Locate the cell with the specified text and output its (X, Y) center coordinate. 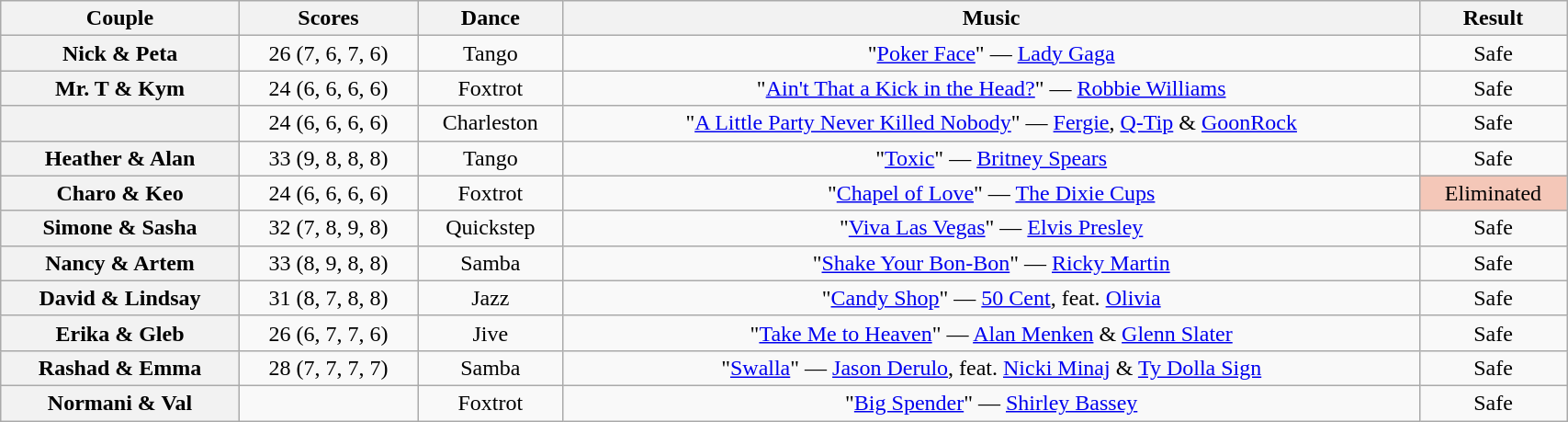
33 (9, 8, 8, 8) (328, 158)
26 (6, 7, 7, 6) (328, 333)
28 (7, 7, 7, 7) (328, 368)
"Take Me to Heaven" — Alan Menken & Glenn Slater (991, 333)
"Ain't That a Kick in the Head?" — Robbie Williams (991, 88)
Quickstep (491, 228)
Eliminated (1493, 193)
"A Little Party Never Killed Nobody" — Fergie, Q-Tip & GoonRock (991, 123)
Heather & Alan (120, 158)
"Candy Shop" — 50 Cent, feat. Olivia (991, 298)
"Swalla" — Jason Derulo, feat. Nicki Minaj & Ty Dolla Sign (991, 368)
"Big Spender" — Shirley Bassey (991, 403)
26 (7, 6, 7, 6) (328, 53)
David & Lindsay (120, 298)
"Shake Your Bon-Bon" — Ricky Martin (991, 263)
"Viva Las Vegas" — Elvis Presley (991, 228)
Rashad & Emma (120, 368)
Dance (491, 18)
Simone & Sasha (120, 228)
"Poker Face" — Lady Gaga (991, 53)
Jazz (491, 298)
Mr. T & Kym (120, 88)
Jive (491, 333)
Music (991, 18)
Scores (328, 18)
Normani & Val (120, 403)
Charleston (491, 123)
Nancy & Artem (120, 263)
"Toxic" — Britney Spears (991, 158)
32 (7, 8, 9, 8) (328, 228)
Result (1493, 18)
31 (8, 7, 8, 8) (328, 298)
"Chapel of Love" — The Dixie Cups (991, 193)
33 (8, 9, 8, 8) (328, 263)
Erika & Gleb (120, 333)
Charo & Keo (120, 193)
Couple (120, 18)
Nick & Peta (120, 53)
